Determine the [X, Y] coordinate at the center of the cell enclosing the given text.  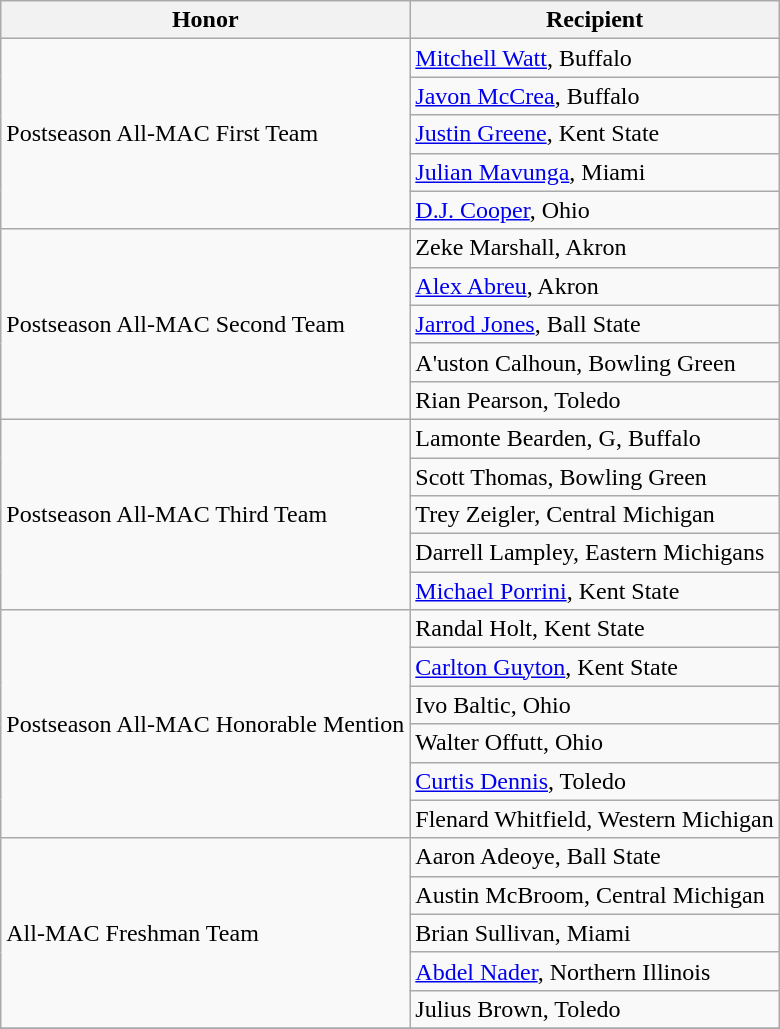
Randal Holt, Kent State [594, 629]
Brian Sullivan, Miami [594, 933]
Recipient [594, 20]
Rian Pearson, Toledo [594, 400]
D.J. Cooper, Ohio [594, 210]
A'uston Calhoun, Bowling Green [594, 362]
Mitchell Watt, Buffalo [594, 58]
Austin McBroom, Central Michigan [594, 895]
Walter Offutt, Ohio [594, 743]
Curtis Dennis, Toledo [594, 781]
Zeke Marshall, Akron [594, 248]
Aaron Adeoye, Ball State [594, 857]
Postseason All-MAC First Team [206, 134]
Darrell Lampley, Eastern Michigans [594, 553]
Alex Abreu, Akron [594, 286]
Javon McCrea, Buffalo [594, 96]
Lamonte Bearden, G, Buffalo [594, 438]
Ivo Baltic, Ohio [594, 705]
Postseason All-MAC Honorable Mention [206, 724]
Honor [206, 20]
Justin Greene, Kent State [594, 134]
Trey Zeigler, Central Michigan [594, 515]
Flenard Whitfield, Western Michigan [594, 819]
Julius Brown, Toledo [594, 1009]
Carlton Guyton, Kent State [594, 667]
Michael Porrini, Kent State [594, 591]
Postseason All-MAC Third Team [206, 514]
Jarrod Jones, Ball State [594, 324]
Scott Thomas, Bowling Green [594, 477]
Abdel Nader, Northern Illinois [594, 971]
Postseason All-MAC Second Team [206, 324]
Julian Mavunga, Miami [594, 172]
All-MAC Freshman Team [206, 933]
